Detect which cell encompasses the target text, then output its (X, Y) center coordinate. 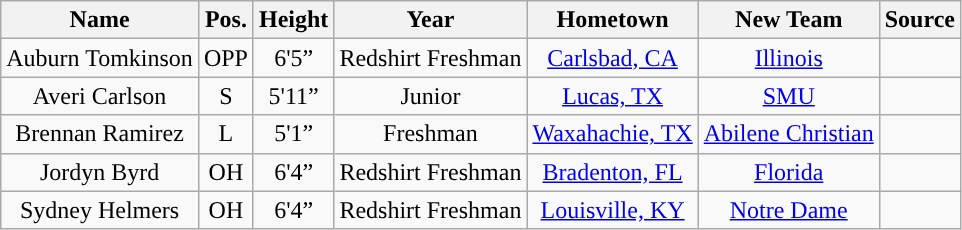
Freshman (430, 134)
Height (293, 20)
Name (100, 20)
Auburn Tomkinson (100, 58)
Hometown (612, 20)
Florida (788, 172)
Notre Dame (788, 210)
Illinois (788, 58)
Waxahachie, TX (612, 134)
Carlsbad, CA (612, 58)
Louisville, KY (612, 210)
Sydney Helmers (100, 210)
Jordyn Byrd (100, 172)
Abilene Christian (788, 134)
Bradenton, FL (612, 172)
OPP (226, 58)
5'1” (293, 134)
L (226, 134)
New Team (788, 20)
Pos. (226, 20)
SMU (788, 96)
Source (920, 20)
Averi Carlson (100, 96)
S (226, 96)
Junior (430, 96)
Year (430, 20)
Brennan Ramirez (100, 134)
6'5” (293, 58)
5'11” (293, 96)
Lucas, TX (612, 96)
